Pinpoint the cell where the given text exists, returning its [X, Y] midpoint coordinate. 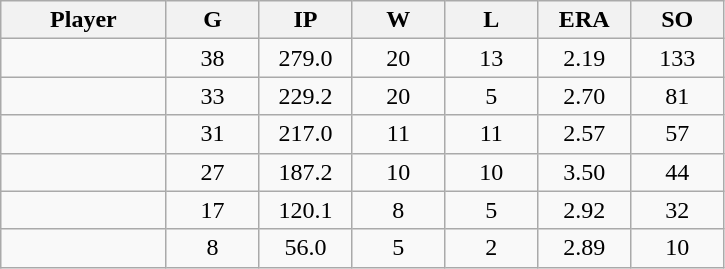
32 [678, 210]
133 [678, 58]
SO [678, 20]
17 [212, 210]
38 [212, 58]
2.92 [584, 210]
81 [678, 96]
L [492, 20]
2.89 [584, 248]
2 [492, 248]
3.50 [584, 172]
44 [678, 172]
IP [306, 20]
56.0 [306, 248]
27 [212, 172]
33 [212, 96]
Player [84, 20]
2.57 [584, 134]
2.70 [584, 96]
120.1 [306, 210]
ERA [584, 20]
187.2 [306, 172]
31 [212, 134]
13 [492, 58]
W [398, 20]
57 [678, 134]
279.0 [306, 58]
2.19 [584, 58]
217.0 [306, 134]
G [212, 20]
229.2 [306, 96]
